Locate the cell with the specified text and output its (x, y) center coordinate. 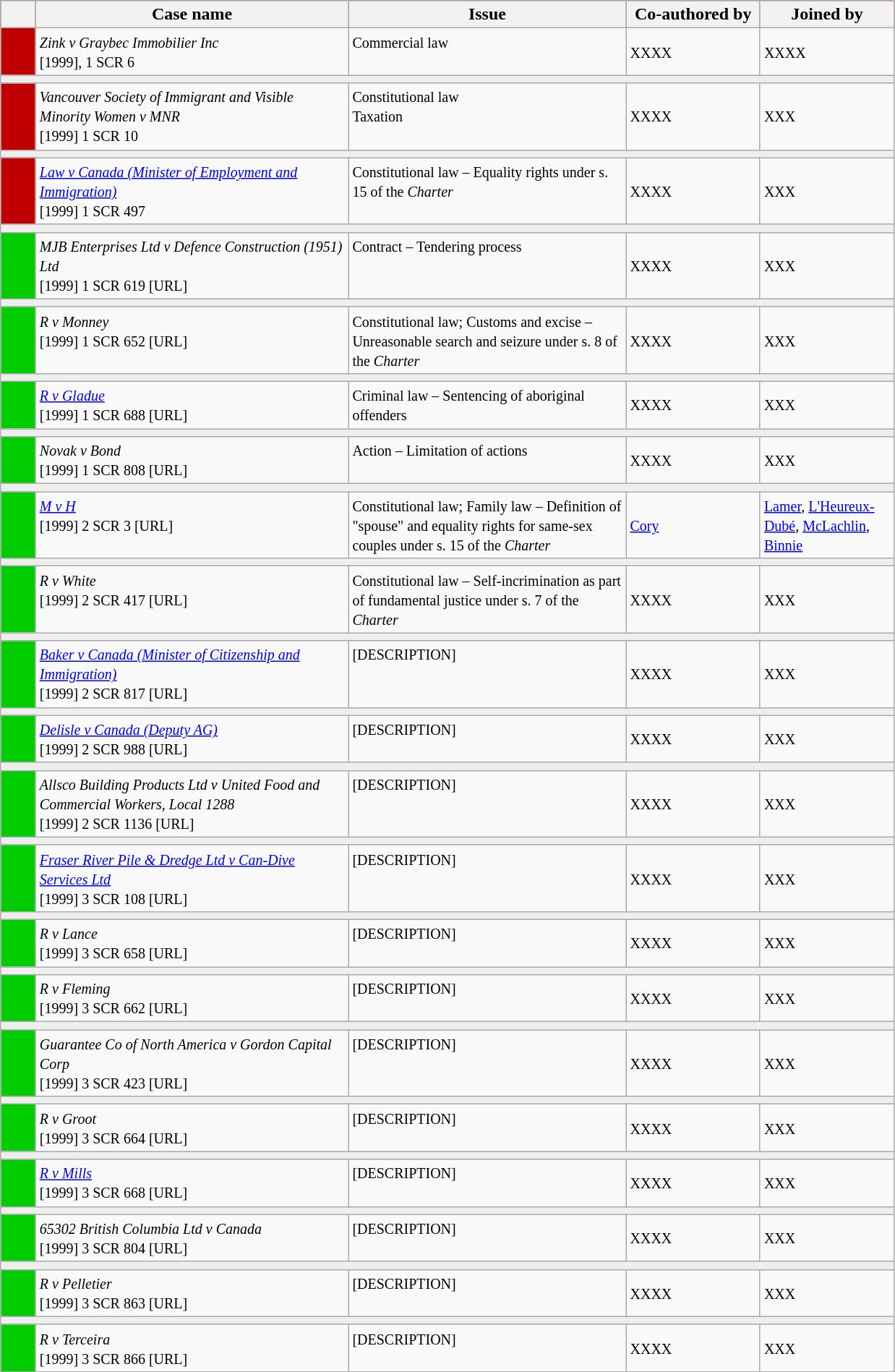
R v Mills [1999] 3 SCR 668 [URL] (192, 1183)
Co-authored by (693, 14)
Constitutional law – Self-incrimination as part of fundamental justice under s. 7 of the Charter (487, 600)
R v Terceira [1999] 3 SCR 866 [URL] (192, 1348)
Constitutional law – Equality rights under s. 15 of the Charter (487, 191)
R v Gladue [1999] 1 SCR 688 [URL] (192, 405)
M v H [1999] 2 SCR 3 [URL] (192, 525)
Criminal law – Sentencing of aboriginal offenders (487, 405)
R v Monney [1999] 1 SCR 652 [URL] (192, 340)
R v White [1999] 2 SCR 417 [URL] (192, 600)
Law v Canada (Minister of Employment and Immigration) [1999] 1 SCR 497 (192, 191)
Constitutional law; Family law – Definition of "spouse" and equality rights for same-sex couples under s. 15 of the Charter (487, 525)
R v Pelletier [1999] 3 SCR 863 [URL] (192, 1293)
Baker v Canada (Minister of Citizenship and Immigration) [1999] 2 SCR 817 [URL] (192, 674)
R v Groot [1999] 3 SCR 664 [URL] (192, 1128)
Guarantee Co of North America v Gordon Capital Corp [1999] 3 SCR 423 [URL] (192, 1063)
Constitutional law; Customs and excise – Unreasonable search and seizure under s. 8 of the Charter (487, 340)
Commercial law (487, 52)
65302 British Columbia Ltd v Canada [1999] 3 SCR 804 [URL] (192, 1238)
Novak v Bond [1999] 1 SCR 808 [URL] (192, 460)
Lamer, L'Heureux-Dubé, McLachlin, Binnie (827, 525)
R v Lance [1999] 3 SCR 658 [URL] (192, 943)
Joined by (827, 14)
Contract – Tendering process (487, 265)
MJB Enterprises Ltd v Defence Construction (1951) Ltd [1999] 1 SCR 619 [URL] (192, 265)
Delisle v Canada (Deputy AG) [1999] 2 SCR 988 [URL] (192, 739)
Fraser River Pile & Dredge Ltd v Can-Dive Services Ltd [1999] 3 SCR 108 [URL] (192, 878)
Issue (487, 14)
Vancouver Society of Immigrant and Visible Minority Women v MNR [1999] 1 SCR 10 (192, 116)
Case name (192, 14)
Constitutional lawTaxation (487, 116)
Action – Limitation of actions (487, 460)
Cory (693, 525)
Allsco Building Products Ltd v United Food and Commercial Workers, Local 1288 [1999] 2 SCR 1136 [URL] (192, 804)
R v Fleming [1999] 3 SCR 662 [URL] (192, 998)
Zink v Graybec Immobilier Inc [1999], 1 SCR 6 (192, 52)
